Extract the [X, Y] coordinate from the center of the cell holding the provided text.  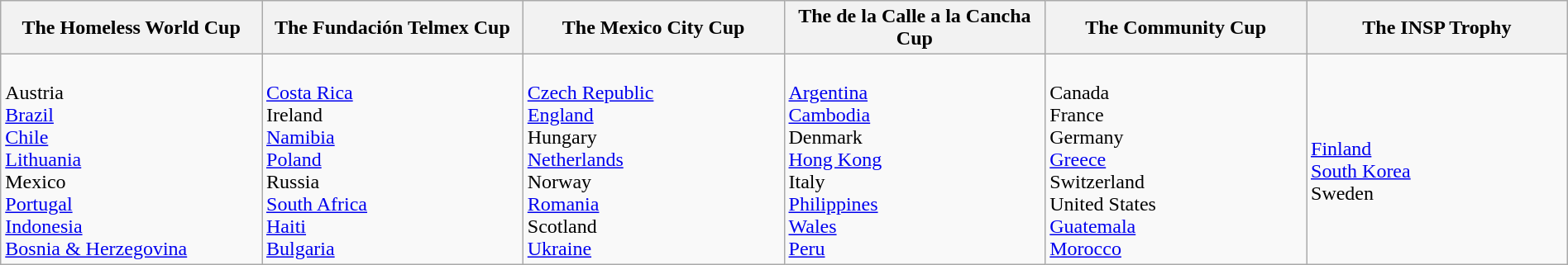
Austria Brazil Chile Lithuania Mexico Portugal Indonesia Bosnia & Herzegovina [131, 159]
Canada France Germany Greece Switzerland United States Guatemala Morocco [1176, 159]
Finland South Korea Sweden [1437, 159]
Czech Republic England Hungary Netherlands Norway Romania Scotland Ukraine [653, 159]
The INSP Trophy [1437, 28]
The Community Cup [1176, 28]
The Mexico City Cup [653, 28]
The de la Calle a la Cancha Cup [915, 28]
Argentina Cambodia Denmark Hong Kong Italy Philippines Wales Peru [915, 159]
The Homeless World Cup [131, 28]
The Fundación Telmex Cup [392, 28]
Costa Rica Ireland Namibia Poland Russia South Africa Haiti Bulgaria [392, 159]
